Extract the [X, Y] coordinate from the center of the cell holding the provided text.  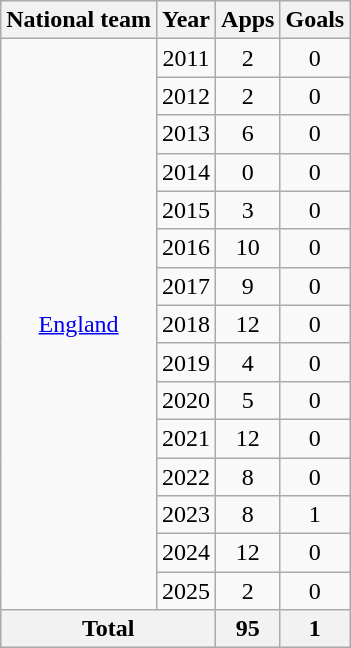
2011 [186, 58]
2021 [186, 438]
2019 [186, 362]
4 [248, 362]
2014 [186, 172]
2025 [186, 591]
2017 [186, 286]
Goals [315, 20]
National team [79, 20]
95 [248, 629]
2023 [186, 515]
England [79, 324]
2022 [186, 477]
2024 [186, 553]
Year [186, 20]
3 [248, 210]
6 [248, 134]
2013 [186, 134]
5 [248, 400]
2015 [186, 210]
Total [108, 629]
2020 [186, 400]
2018 [186, 324]
9 [248, 286]
2012 [186, 96]
Apps [248, 20]
2016 [186, 248]
10 [248, 248]
